Extract the (x, y) coordinate from the center of the cell holding the provided text.  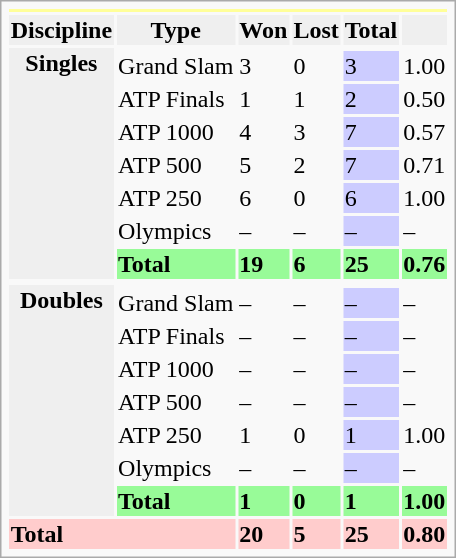
0.57 (424, 132)
0.76 (424, 264)
Doubles (61, 400)
Discipline (61, 30)
19 (264, 264)
0.50 (424, 99)
0.80 (424, 534)
Lost (316, 30)
20 (264, 534)
Type (176, 30)
4 (264, 132)
Won (264, 30)
0.71 (424, 165)
Singles (61, 164)
